Provide the (X, Y) coordinate of the cell's center where the given text is located.  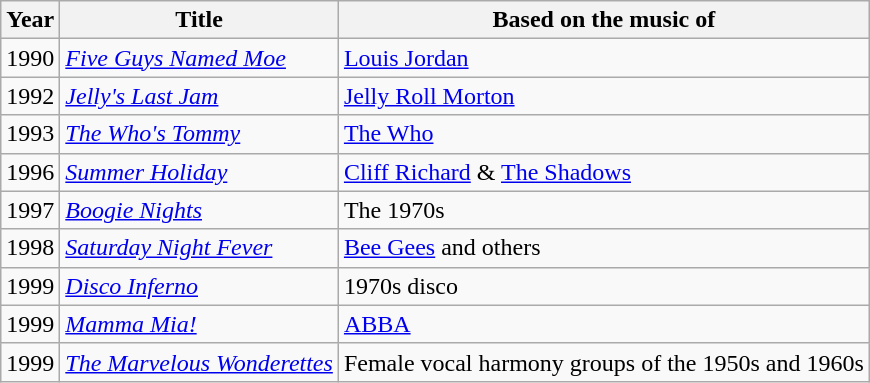
1993 (30, 134)
Female vocal harmony groups of the 1950s and 1960s (604, 362)
1998 (30, 248)
Based on the music of (604, 20)
Jelly Roll Morton (604, 96)
The Marvelous Wonderettes (200, 362)
Mamma Mia! (200, 324)
1997 (30, 210)
Jelly's Last Jam (200, 96)
The Who's Tommy (200, 134)
Five Guys Named Moe (200, 58)
Title (200, 20)
Cliff Richard & The Shadows (604, 172)
The 1970s (604, 210)
1970s disco (604, 286)
1996 (30, 172)
Boogie Nights (200, 210)
Year (30, 20)
Saturday Night Fever (200, 248)
The Who (604, 134)
Louis Jordan (604, 58)
Bee Gees and others (604, 248)
1992 (30, 96)
ABBA (604, 324)
Summer Holiday (200, 172)
Disco Inferno (200, 286)
1990 (30, 58)
